Return the [x, y] coordinate for the center point of the cell that contains the specified text.  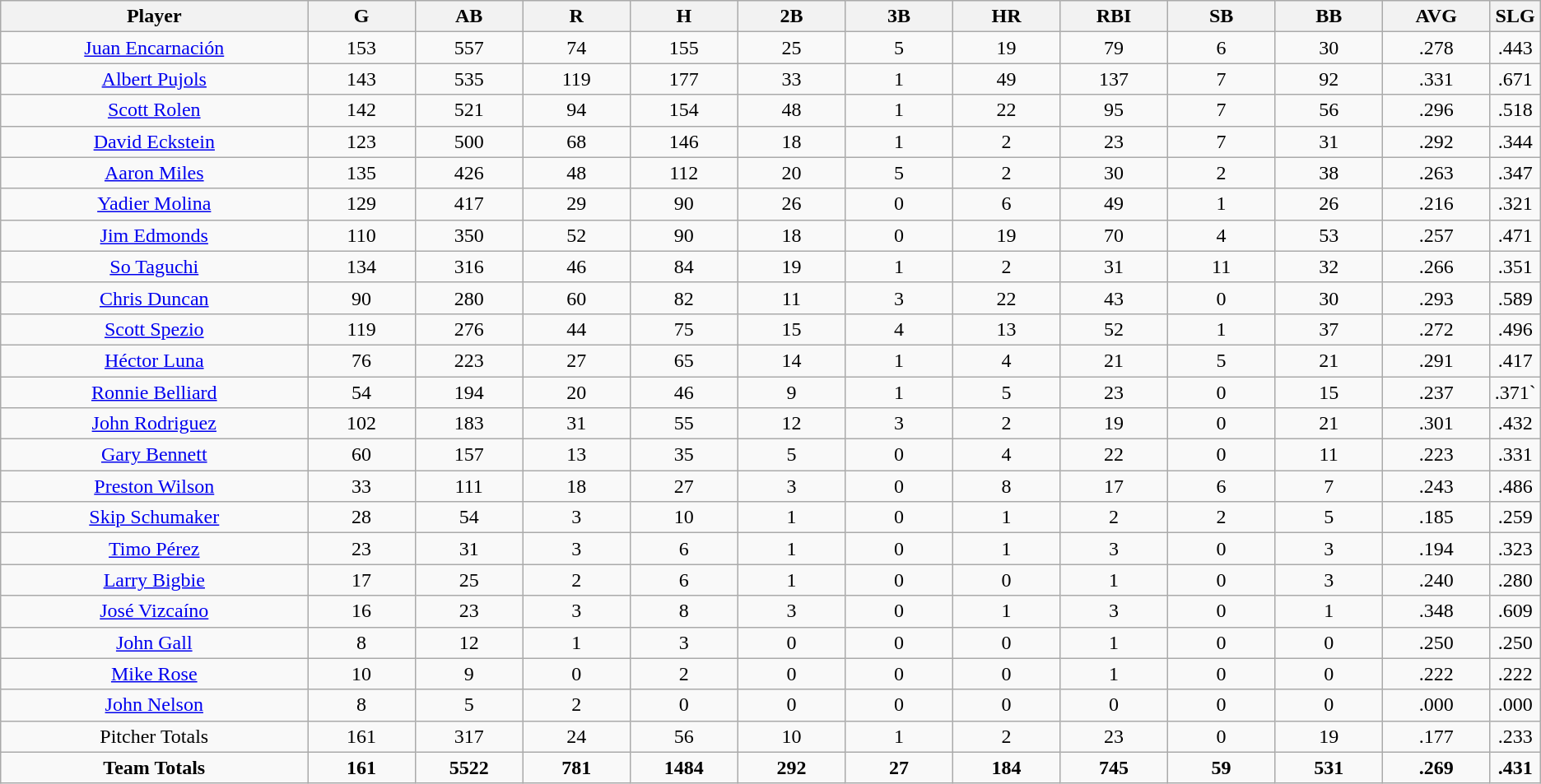
.486 [1515, 486]
745 [1115, 768]
70 [1115, 235]
223 [469, 360]
55 [685, 424]
531 [1329, 768]
35 [685, 455]
.266 [1436, 267]
Larry Bigbie [155, 580]
350 [469, 235]
28 [362, 517]
781 [576, 768]
135 [362, 173]
Scott Rolen [155, 110]
.291 [1436, 360]
SLG [1515, 16]
95 [1115, 110]
3B [899, 16]
G [362, 16]
.243 [1436, 486]
.323 [1515, 549]
24 [576, 736]
Preston Wilson [155, 486]
38 [1329, 173]
.272 [1436, 329]
Pitcher Totals [155, 736]
37 [1329, 329]
142 [362, 110]
94 [576, 110]
.518 [1515, 110]
So Taguchi [155, 267]
5522 [469, 768]
RBI [1115, 16]
123 [362, 141]
.671 [1515, 79]
Juan Encarnación [155, 48]
.432 [1515, 424]
Jim Edmonds [155, 235]
184 [1006, 768]
Héctor Luna [155, 360]
44 [576, 329]
157 [469, 455]
.443 [1515, 48]
.185 [1436, 517]
.194 [1436, 549]
102 [362, 424]
Yadier Molina [155, 204]
José Vizcaíno [155, 611]
53 [1329, 235]
.293 [1436, 298]
84 [685, 267]
.216 [1436, 204]
John Rodriguez [155, 424]
R [576, 16]
68 [576, 141]
.321 [1515, 204]
.348 [1436, 611]
.257 [1436, 235]
153 [362, 48]
134 [362, 267]
.296 [1436, 110]
43 [1115, 298]
316 [469, 267]
280 [469, 298]
143 [362, 79]
2B [792, 16]
.233 [1515, 736]
.301 [1436, 424]
292 [792, 768]
276 [469, 329]
426 [469, 173]
79 [1115, 48]
AVG [1436, 16]
.431 [1515, 768]
.371` [1515, 392]
.471 [1515, 235]
Player [155, 16]
SB [1222, 16]
74 [576, 48]
1484 [685, 768]
137 [1115, 79]
183 [469, 424]
.177 [1436, 736]
.344 [1515, 141]
16 [362, 611]
Team Totals [155, 768]
AB [469, 16]
557 [469, 48]
Scott Spezio [155, 329]
177 [685, 79]
.347 [1515, 173]
.351 [1515, 267]
.589 [1515, 298]
Albert Pujols [155, 79]
.609 [1515, 611]
Chris Duncan [155, 298]
.269 [1436, 768]
111 [469, 486]
Timo Pérez [155, 549]
82 [685, 298]
.237 [1436, 392]
417 [469, 204]
Skip Schumaker [155, 517]
Aaron Miles [155, 173]
BB [1329, 16]
500 [469, 141]
HR [1006, 16]
H [685, 16]
John Nelson [155, 705]
65 [685, 360]
.292 [1436, 141]
146 [685, 141]
14 [792, 360]
32 [1329, 267]
194 [469, 392]
Gary Bennett [155, 455]
Mike Rose [155, 674]
.240 [1436, 580]
155 [685, 48]
David Eckstein [155, 141]
129 [362, 204]
.263 [1436, 173]
.496 [1515, 329]
.278 [1436, 48]
.259 [1515, 517]
59 [1222, 768]
.417 [1515, 360]
76 [362, 360]
Ronnie Belliard [155, 392]
.223 [1436, 455]
521 [469, 110]
John Gall [155, 643]
110 [362, 235]
.280 [1515, 580]
112 [685, 173]
535 [469, 79]
317 [469, 736]
29 [576, 204]
154 [685, 110]
92 [1329, 79]
75 [685, 329]
